Identify which cell holds the provided text, then report its [X, Y] central coordinate. 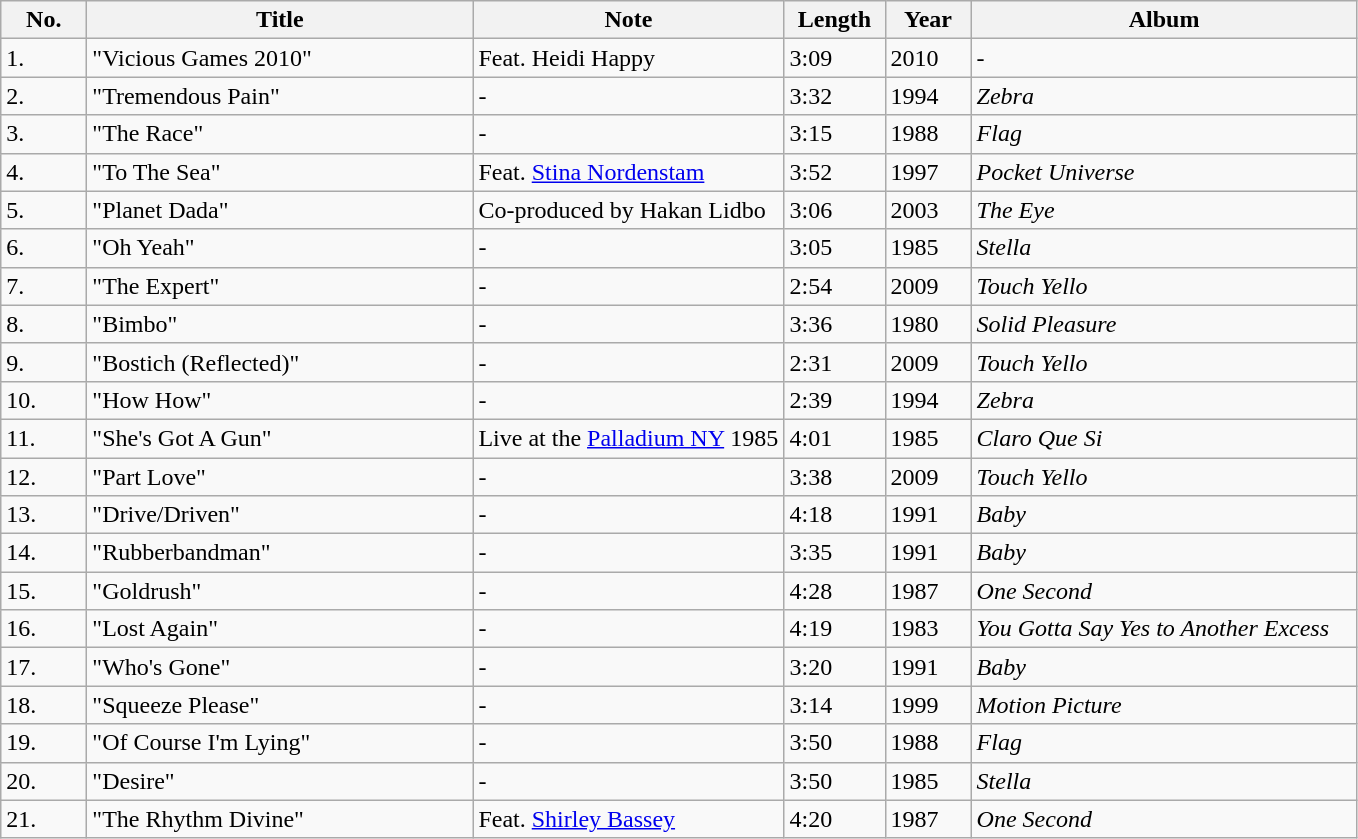
"Bimbo" [280, 324]
3. [44, 134]
1997 [928, 172]
1980 [928, 324]
"Squeeze Please" [280, 705]
8. [44, 324]
You Gotta Say Yes to Another Excess [1164, 629]
6. [44, 248]
"Goldrush" [280, 591]
"Who's Gone" [280, 667]
3:20 [834, 667]
7. [44, 286]
21. [44, 819]
2:54 [834, 286]
Note [628, 20]
Length [834, 20]
"The Rhythm Divine" [280, 819]
"Drive/Driven" [280, 515]
3:14 [834, 705]
No. [44, 20]
"Part Love" [280, 477]
4. [44, 172]
Co-produced by Hakan Lidbo [628, 210]
"Of Course I'm Lying" [280, 743]
4:20 [834, 819]
10. [44, 400]
4:28 [834, 591]
1. [44, 58]
4:19 [834, 629]
3:05 [834, 248]
The Eye [1164, 210]
9. [44, 362]
1983 [928, 629]
12. [44, 477]
"Desire" [280, 781]
"How How" [280, 400]
20. [44, 781]
3:36 [834, 324]
14. [44, 553]
1999 [928, 705]
"Tremendous Pain" [280, 96]
"Planet Dada" [280, 210]
2010 [928, 58]
"Rubberbandman" [280, 553]
"Bostich (Reflected)" [280, 362]
Year [928, 20]
13. [44, 515]
3:38 [834, 477]
17. [44, 667]
Pocket Universe [1164, 172]
Live at the Palladium NY 1985 [628, 438]
Title [280, 20]
15. [44, 591]
4:18 [834, 515]
11. [44, 438]
3:15 [834, 134]
3:52 [834, 172]
3:32 [834, 96]
2. [44, 96]
2003 [928, 210]
Solid Pleasure [1164, 324]
18. [44, 705]
Claro Que Si [1164, 438]
16. [44, 629]
4:01 [834, 438]
"Vicious Games 2010" [280, 58]
"Lost Again" [280, 629]
"To The Sea" [280, 172]
3:35 [834, 553]
Motion Picture [1164, 705]
Feat. Heidi Happy [628, 58]
"The Race" [280, 134]
19. [44, 743]
"The Expert" [280, 286]
3:06 [834, 210]
2:39 [834, 400]
2:31 [834, 362]
Feat. Stina Nordenstam [628, 172]
Album [1164, 20]
"She's Got A Gun" [280, 438]
Feat. Shirley Bassey [628, 819]
5. [44, 210]
3:09 [834, 58]
"Oh Yeah" [280, 248]
